Return the [x, y] coordinate for the center point of the cell that contains the specified text.  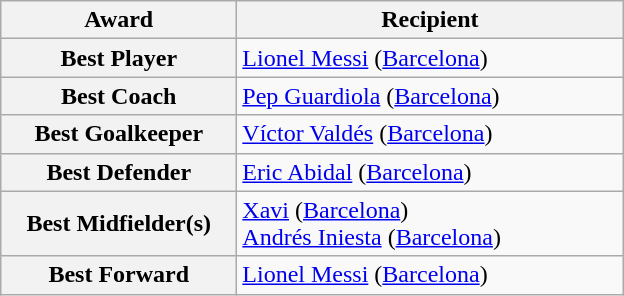
Eric Abidal (Barcelona) [430, 172]
Víctor Valdés (Barcelona) [430, 134]
Best Player [119, 58]
Best Defender [119, 172]
Best Midfielder(s) [119, 224]
Pep Guardiola (Barcelona) [430, 96]
Recipient [430, 20]
Award [119, 20]
Best Forward [119, 275]
Best Goalkeeper [119, 134]
Xavi (Barcelona) Andrés Iniesta (Barcelona) [430, 224]
Best Coach [119, 96]
